Extract the (x, y) coordinate from the center of the cell holding the provided text.  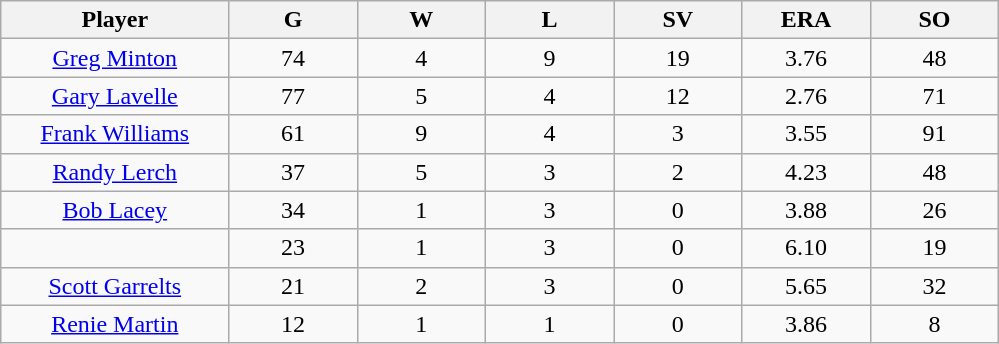
4.23 (806, 172)
3.88 (806, 210)
Randy Lerch (115, 172)
3.76 (806, 58)
61 (293, 134)
32 (934, 286)
26 (934, 210)
Scott Garrelts (115, 286)
21 (293, 286)
8 (934, 324)
Greg Minton (115, 58)
3.55 (806, 134)
74 (293, 58)
23 (293, 248)
G (293, 20)
34 (293, 210)
L (549, 20)
W (421, 20)
37 (293, 172)
ERA (806, 20)
Bob Lacey (115, 210)
77 (293, 96)
SO (934, 20)
6.10 (806, 248)
91 (934, 134)
Frank Williams (115, 134)
5.65 (806, 286)
SV (678, 20)
Player (115, 20)
Gary Lavelle (115, 96)
71 (934, 96)
3.86 (806, 324)
2.76 (806, 96)
Renie Martin (115, 324)
